Find where the given text appears and provide that cell's center as [x, y] coordinate. 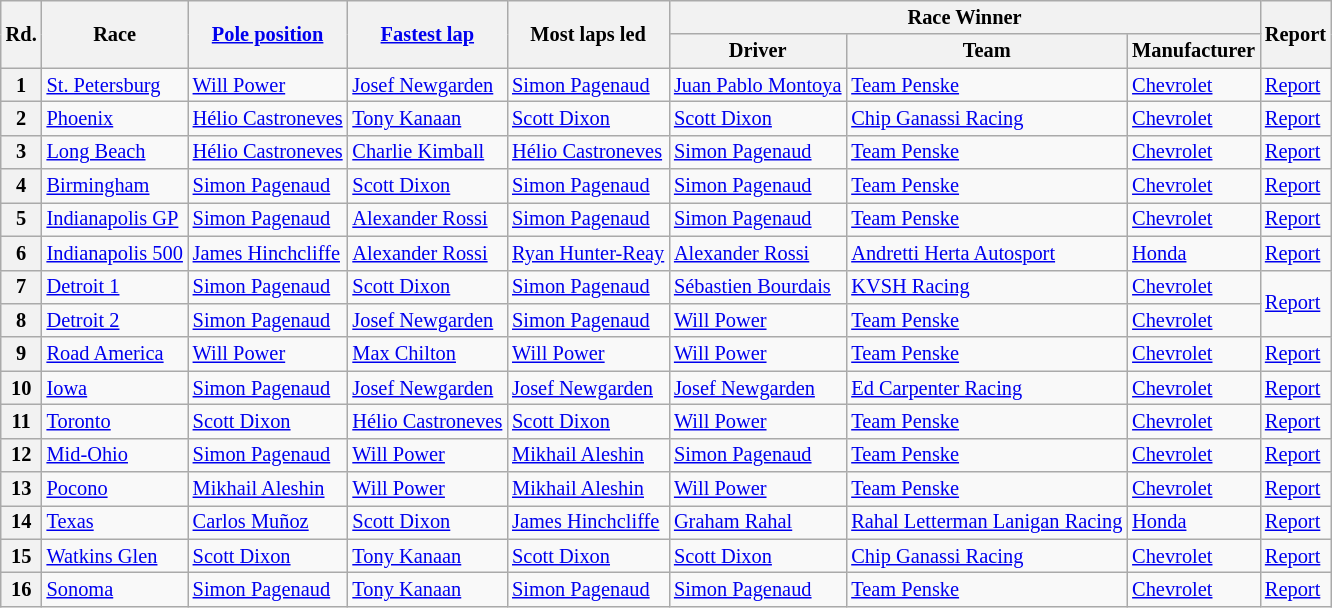
Road America [115, 354]
Race [115, 34]
Andretti Herta Autosport [986, 253]
9 [22, 354]
Graham Rahal [758, 522]
5 [22, 219]
Driver [758, 51]
Ryan Hunter-Reay [588, 253]
Team [986, 51]
Long Beach [115, 152]
Manufacturer [1194, 51]
Phoenix [115, 118]
3 [22, 152]
Most laps led [588, 34]
Detroit 2 [115, 320]
Birmingham [115, 186]
Race Winner [964, 17]
Carlos Muñoz [268, 522]
Watkins Glen [115, 556]
Pole position [268, 34]
Fastest lap [427, 34]
Sonoma [115, 589]
11 [22, 421]
8 [22, 320]
14 [22, 522]
4 [22, 186]
12 [22, 455]
Sébastien Bourdais [758, 287]
Toronto [115, 421]
16 [22, 589]
Ed Carpenter Racing [986, 388]
Detroit 1 [115, 287]
15 [22, 556]
Indianapolis 500 [115, 253]
Rd. [22, 34]
10 [22, 388]
Mid-Ohio [115, 455]
Texas [115, 522]
Charlie Kimball [427, 152]
Max Chilton [427, 354]
7 [22, 287]
13 [22, 489]
Indianapolis GP [115, 219]
Juan Pablo Montoya [758, 85]
Iowa [115, 388]
6 [22, 253]
1 [22, 85]
KVSH Racing [986, 287]
2 [22, 118]
St. Petersburg [115, 85]
Pocono [115, 489]
Rahal Letterman Lanigan Racing [986, 522]
